Determine the [x, y] coordinate at the center of the cell enclosing the given text.  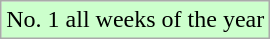
No. 1 all weeks of the year [136, 20]
